Pinpoint the cell where the given text exists, returning its (x, y) midpoint coordinate. 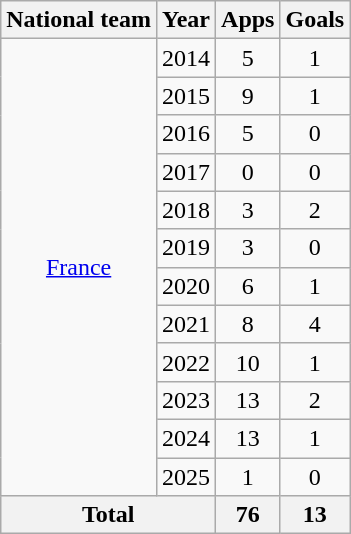
Total (108, 515)
8 (248, 324)
2023 (186, 400)
4 (315, 324)
Year (186, 20)
National team (79, 20)
2017 (186, 172)
2020 (186, 286)
2024 (186, 438)
2016 (186, 134)
2019 (186, 248)
2025 (186, 477)
Apps (248, 20)
9 (248, 96)
2014 (186, 58)
10 (248, 362)
2018 (186, 210)
2021 (186, 324)
France (79, 268)
Goals (315, 20)
6 (248, 286)
76 (248, 515)
2022 (186, 362)
2015 (186, 96)
